Search for the cell housing the specified text and yield its [x, y] center coordinate. 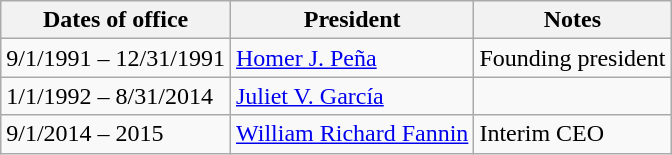
9/1/1991 – 12/31/1991 [116, 58]
William Richard Fannin [352, 134]
Dates of office [116, 20]
Founding president [572, 58]
1/1/1992 – 8/31/2014 [116, 96]
Notes [572, 20]
President [352, 20]
9/1/2014 – 2015 [116, 134]
Juliet V. García [352, 96]
Homer J. Peña [352, 58]
Interim CEO [572, 134]
